Identify which cell holds the provided text, then report its (X, Y) central coordinate. 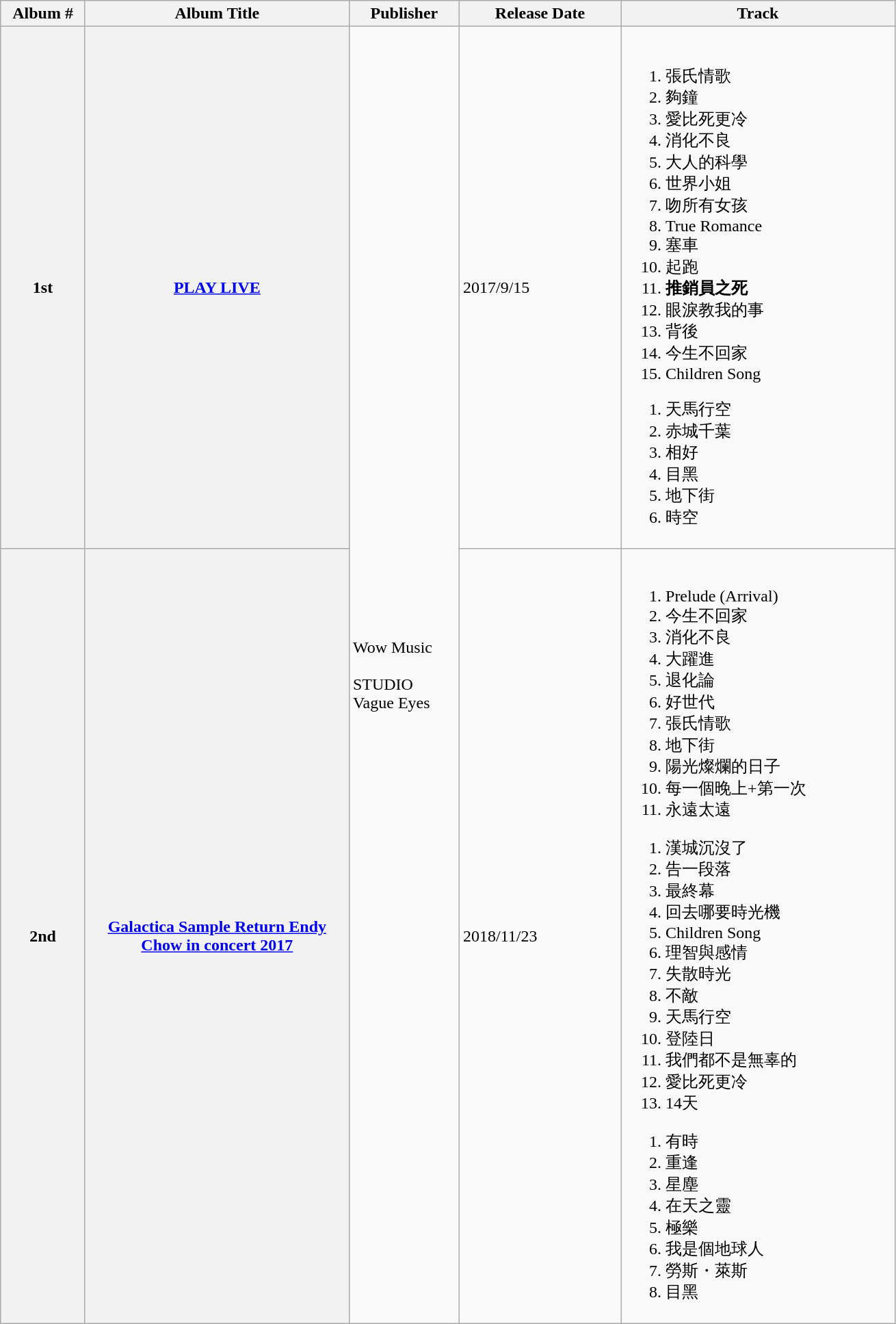
1st (43, 287)
張氏情歌夠鐘愛比死更冷消化不良大人的科學世界小姐吻所有女孩True Romance塞車起跑推銷員之死眼淚教我的事背後今生不回家Children Song天馬行空赤城千葉相好目黑地下街時空 (758, 287)
PLAY LIVE (217, 287)
Release Date (540, 14)
Track (758, 14)
2017/9/15 (540, 287)
Album Title (217, 14)
Wow MusicSTUDIO Vague Eyes (404, 675)
Album # (43, 14)
Publisher (404, 14)
2018/11/23 (540, 936)
2nd (43, 936)
Galactica Sample Return Endy Chow in concert 2017 (217, 936)
